From the cell containing the given text, extract its center point as (X, Y) coordinate. 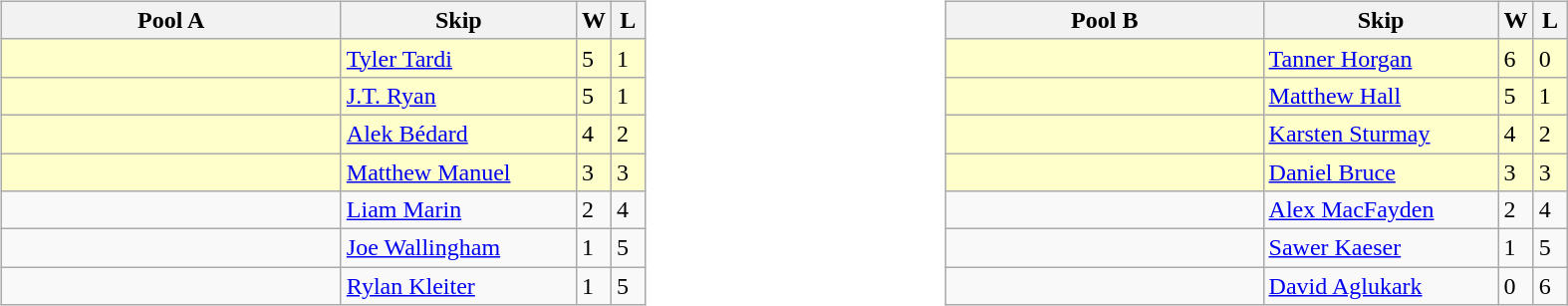
Liam Marin (458, 210)
Pool B (1104, 20)
Daniel Bruce (1381, 172)
Tanner Horgan (1381, 58)
Matthew Manuel (458, 172)
Joe Wallingham (458, 248)
Matthew Hall (1381, 96)
Karsten Sturmay (1381, 134)
Tyler Tardi (458, 58)
Alek Bédard (458, 134)
Alex MacFayden (1381, 210)
Pool A (171, 20)
J.T. Ryan (458, 96)
Sawer Kaeser (1381, 248)
Rylan Kleiter (458, 286)
David Aglukark (1381, 286)
